Identify which cell holds the provided text, then report its [x, y] central coordinate. 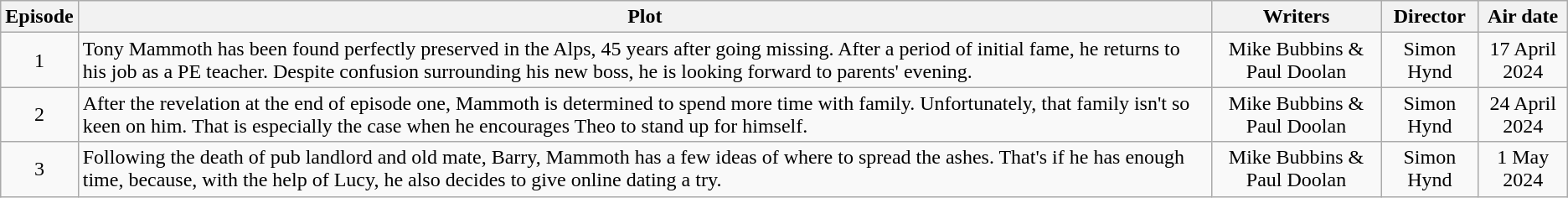
Director [1430, 17]
Air date [1523, 17]
1 May 2024 [1523, 169]
3 [39, 169]
Plot [645, 17]
1 [39, 60]
24 April 2024 [1523, 114]
2 [39, 114]
17 April 2024 [1523, 60]
Episode [39, 17]
Writers [1296, 17]
